Determine the (x, y) coordinate at the center of the cell enclosing the given text.  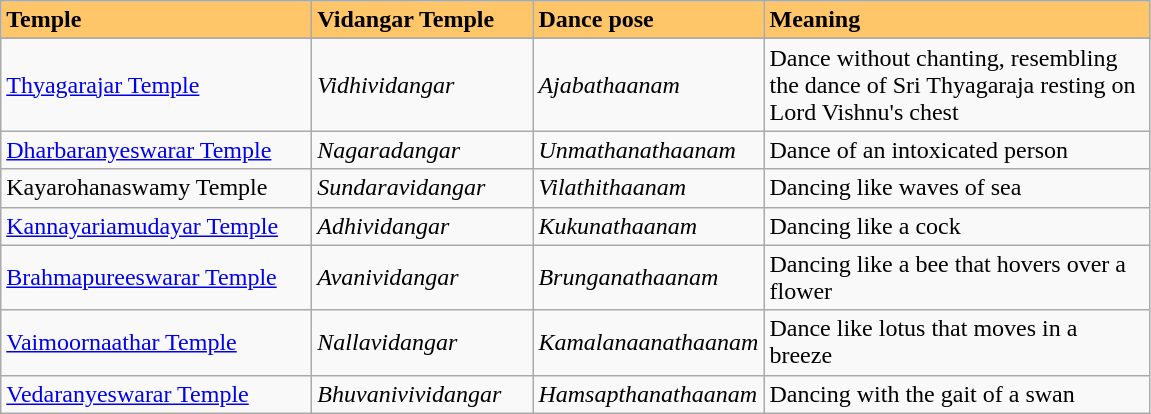
Vaimoornaathar Temple (156, 342)
Sundaravidangar (422, 188)
Thyagarajar Temple (156, 85)
Vilathithaanam (648, 188)
Dancing like waves of sea (957, 188)
Kamalanaanathaanam (648, 342)
Unmathanathaanam (648, 150)
Dancing like a bee that hovers over a flower (957, 278)
Vidhividangar (422, 85)
Kannayariamudayar Temple (156, 226)
Dance pose (648, 20)
Temple (156, 20)
Meaning (957, 20)
Avanividangar (422, 278)
Dancing like a cock (957, 226)
Adhividangar (422, 226)
Dance like lotus that moves in a breeze (957, 342)
Dance without chanting, resembling the dance of Sri Thyagaraja resting on Lord Vishnu's chest (957, 85)
Bhuvanivividangar (422, 394)
Vedaranyeswarar Temple (156, 394)
Kukunathaanam (648, 226)
Ajabathaanam (648, 85)
Dance of an intoxicated person (957, 150)
Nallavidangar (422, 342)
Brunganathaanam (648, 278)
Kayarohanaswamy Temple (156, 188)
Dancing with the gait of a swan (957, 394)
Nagaradangar (422, 150)
Brahmapureeswarar Temple (156, 278)
Dharbaranyeswarar Temple (156, 150)
Vidangar Temple (422, 20)
Hamsapthanathaanam (648, 394)
